Scan for the cell matching the given text and deliver its (X, Y) coordinate at center. 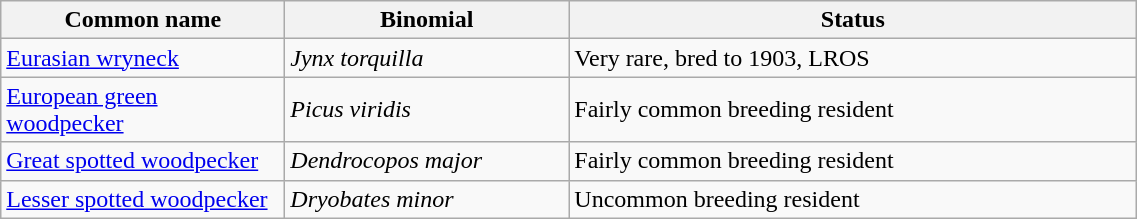
Uncommon breeding resident (853, 199)
Lesser spotted woodpecker (143, 199)
Dryobates minor (427, 199)
Dendrocopos major (427, 161)
Jynx torquilla (427, 58)
Status (853, 20)
Picus viridis (427, 110)
European green woodpecker (143, 110)
Great spotted woodpecker (143, 161)
Common name (143, 20)
Eurasian wryneck (143, 58)
Binomial (427, 20)
Very rare, bred to 1903, LROS (853, 58)
